Identify which cell holds the provided text, then report its [X, Y] central coordinate. 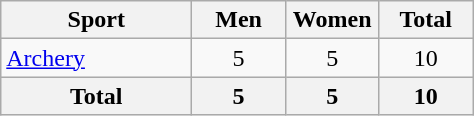
Women [332, 20]
Sport [96, 20]
Men [239, 20]
Archery [96, 58]
